Return the (X, Y) coordinate for the center point of the cell that contains the specified text.  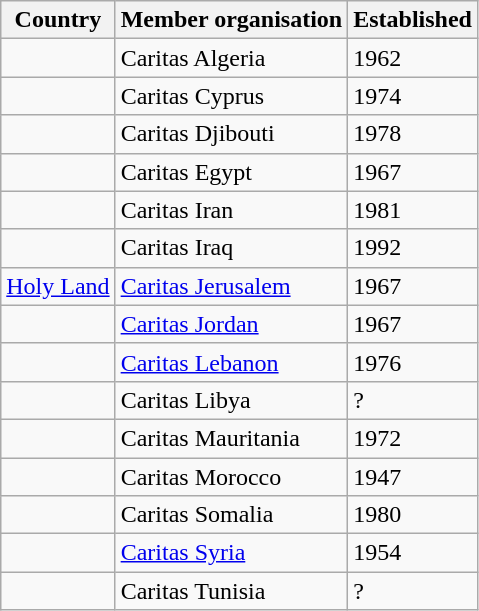
Caritas Morocco (232, 477)
Holy Land (58, 286)
Caritas Djibouti (232, 134)
Caritas Mauritania (232, 438)
Caritas Algeria (232, 58)
Caritas Iran (232, 210)
1974 (413, 96)
Caritas Jerusalem (232, 286)
Caritas Jordan (232, 324)
Caritas Lebanon (232, 362)
Caritas Cyprus (232, 96)
Member organisation (232, 20)
Caritas Tunisia (232, 591)
Caritas Egypt (232, 172)
1992 (413, 248)
Established (413, 20)
Caritas Iraq (232, 248)
1972 (413, 438)
1947 (413, 477)
1962 (413, 58)
Caritas Somalia (232, 515)
Caritas Syria (232, 553)
1954 (413, 553)
1981 (413, 210)
1980 (413, 515)
Country (58, 20)
1976 (413, 362)
1978 (413, 134)
Caritas Libya (232, 400)
